Identify which cell holds the provided text, then report its [x, y] central coordinate. 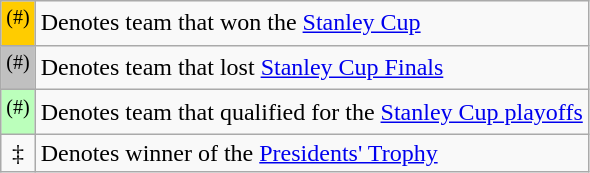
Denotes team that won the Stanley Cup [312, 24]
Denotes winner of the Presidents' Trophy [312, 153]
‡ [18, 153]
Denotes team that qualified for the Stanley Cup playoffs [312, 112]
Denotes team that lost Stanley Cup Finals [312, 68]
